Search for the cell housing the specified text and yield its (X, Y) center coordinate. 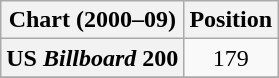
Chart (2000–09) (92, 20)
Position (231, 20)
US Billboard 200 (92, 58)
179 (231, 58)
